From the cell containing the given text, extract its center point as [x, y] coordinate. 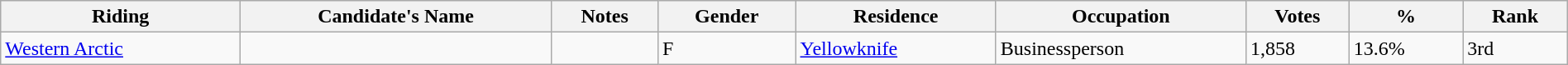
Rank [1515, 17]
Occupation [1121, 17]
Yellowknife [896, 48]
% [1406, 17]
Western Arctic [121, 48]
Riding [121, 17]
Gender [726, 17]
Businessperson [1121, 48]
Votes [1297, 17]
F [726, 48]
13.6% [1406, 48]
Residence [896, 17]
Notes [605, 17]
Candidate's Name [395, 17]
3rd [1515, 48]
1,858 [1297, 48]
